Pinpoint the cell where the given text exists, returning its (X, Y) midpoint coordinate. 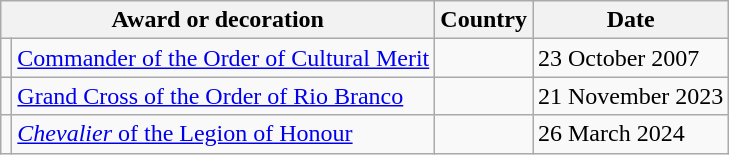
Chevalier of the Legion of Honour (224, 134)
26 March 2024 (630, 134)
Award or decoration (218, 20)
21 November 2023 (630, 96)
Country (484, 20)
Date (630, 20)
Grand Cross of the Order of Rio Branco (224, 96)
Commander of the Order of Cultural Merit (224, 58)
23 October 2007 (630, 58)
